Locate the cell with the specified text and output its (X, Y) center coordinate. 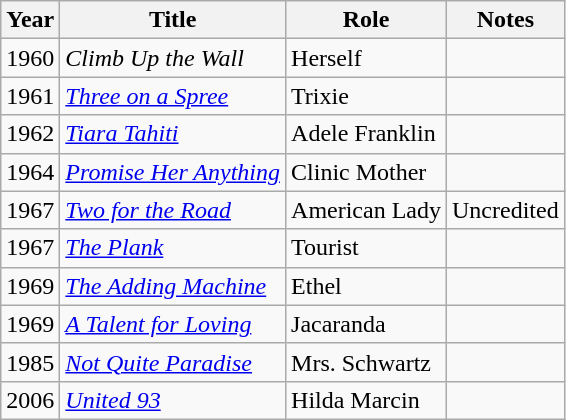
Year (30, 20)
Promise Her Anything (173, 172)
1985 (30, 362)
Clinic Mother (366, 172)
American Lady (366, 210)
2006 (30, 400)
Jacaranda (366, 324)
Title (173, 20)
Hilda Marcin (366, 400)
1962 (30, 134)
Notes (506, 20)
Mrs. Schwartz (366, 362)
Trixie (366, 96)
The Adding Machine (173, 286)
Climb Up the Wall (173, 58)
Herself (366, 58)
Adele Franklin (366, 134)
1961 (30, 96)
Not Quite Paradise (173, 362)
Tiara Tahiti (173, 134)
1960 (30, 58)
United 93 (173, 400)
Tourist (366, 248)
The Plank (173, 248)
Two for the Road (173, 210)
Uncredited (506, 210)
Three on a Spree (173, 96)
A Talent for Loving (173, 324)
Ethel (366, 286)
Role (366, 20)
1964 (30, 172)
